Provide the (x, y) coordinate of the cell's center where the given text is located.  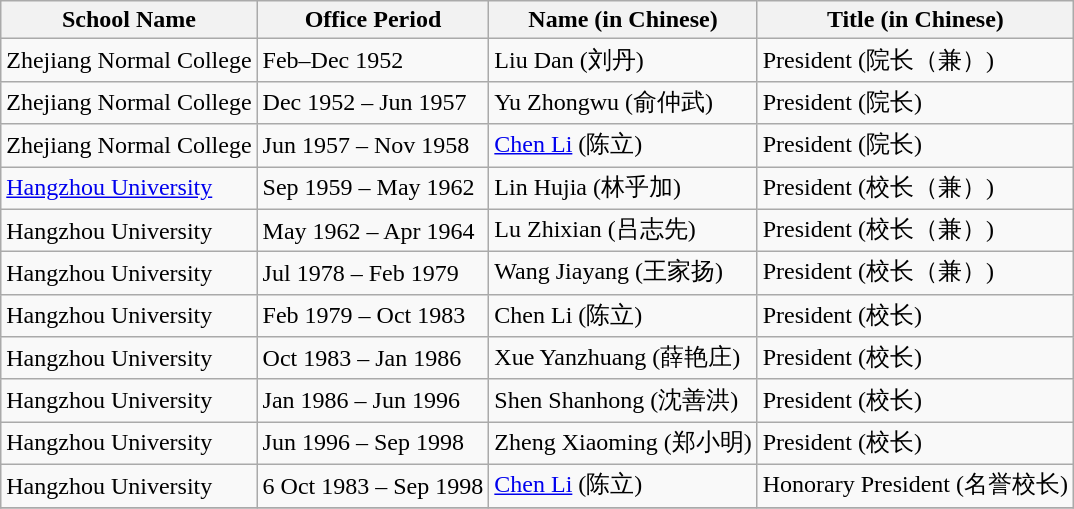
Feb–Dec 1952 (373, 60)
Oct 1983 – Jan 1986 (373, 358)
Xue Yanzhuang (薛艳庄) (623, 358)
President (院长（兼）) (915, 60)
Shen Shanhong (沈善洪) (623, 400)
Name (in Chinese) (623, 20)
Honorary President (名誉校长) (915, 486)
Jul 1978 – Feb 1979 (373, 274)
Title (in Chinese) (915, 20)
Lu Zhixian (吕志先) (623, 230)
Lin Hujia (林乎加) (623, 188)
Jun 1957 – Nov 1958 (373, 146)
Jun 1996 – Sep 1998 (373, 444)
6 Oct 1983 – Sep 1998 (373, 486)
May 1962 – Apr 1964 (373, 230)
Zheng Xiaoming (郑小明) (623, 444)
Office Period (373, 20)
Jan 1986 – Jun 1996 (373, 400)
Liu Dan (刘丹) (623, 60)
Sep 1959 – May 1962 (373, 188)
School Name (129, 20)
Yu Zhongwu (俞仲武) (623, 102)
Feb 1979 – Oct 1983 (373, 316)
Wang Jiayang (王家扬) (623, 274)
Dec 1952 – Jun 1957 (373, 102)
